Identify which cell holds the provided text, then report its (x, y) central coordinate. 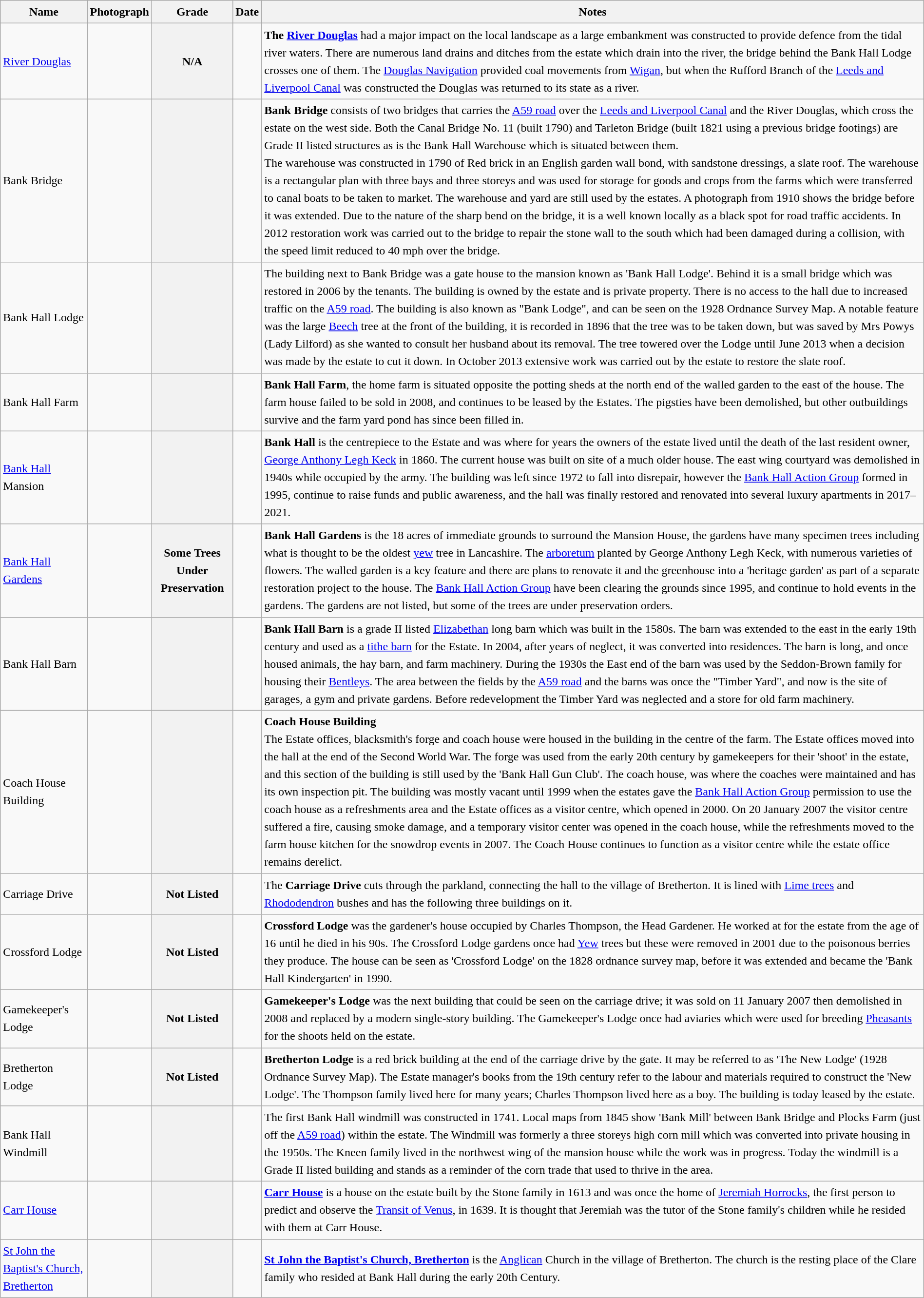
Bank Hall Lodge (44, 318)
Carr House (44, 1211)
Crossford Lodge (44, 951)
St John the Baptist's Church, Bretherton (44, 1268)
Date (248, 12)
Name (44, 12)
Coach House Building (44, 792)
Photograph (119, 12)
Bank Hall Windmill (44, 1143)
Bank Hall Barn (44, 664)
Grade (192, 12)
Bank Hall Mansion (44, 478)
River Douglas (44, 61)
Gamekeeper's Lodge (44, 1019)
Bretherton Lodge (44, 1077)
Bank Hall Farm (44, 402)
Notes (593, 12)
N/A (192, 61)
Bank Bridge (44, 180)
Bank Hall Gardens (44, 570)
Carriage Drive (44, 894)
Some Trees Under Preservation (192, 570)
